Locate the cell with the specified text and output its (X, Y) center coordinate. 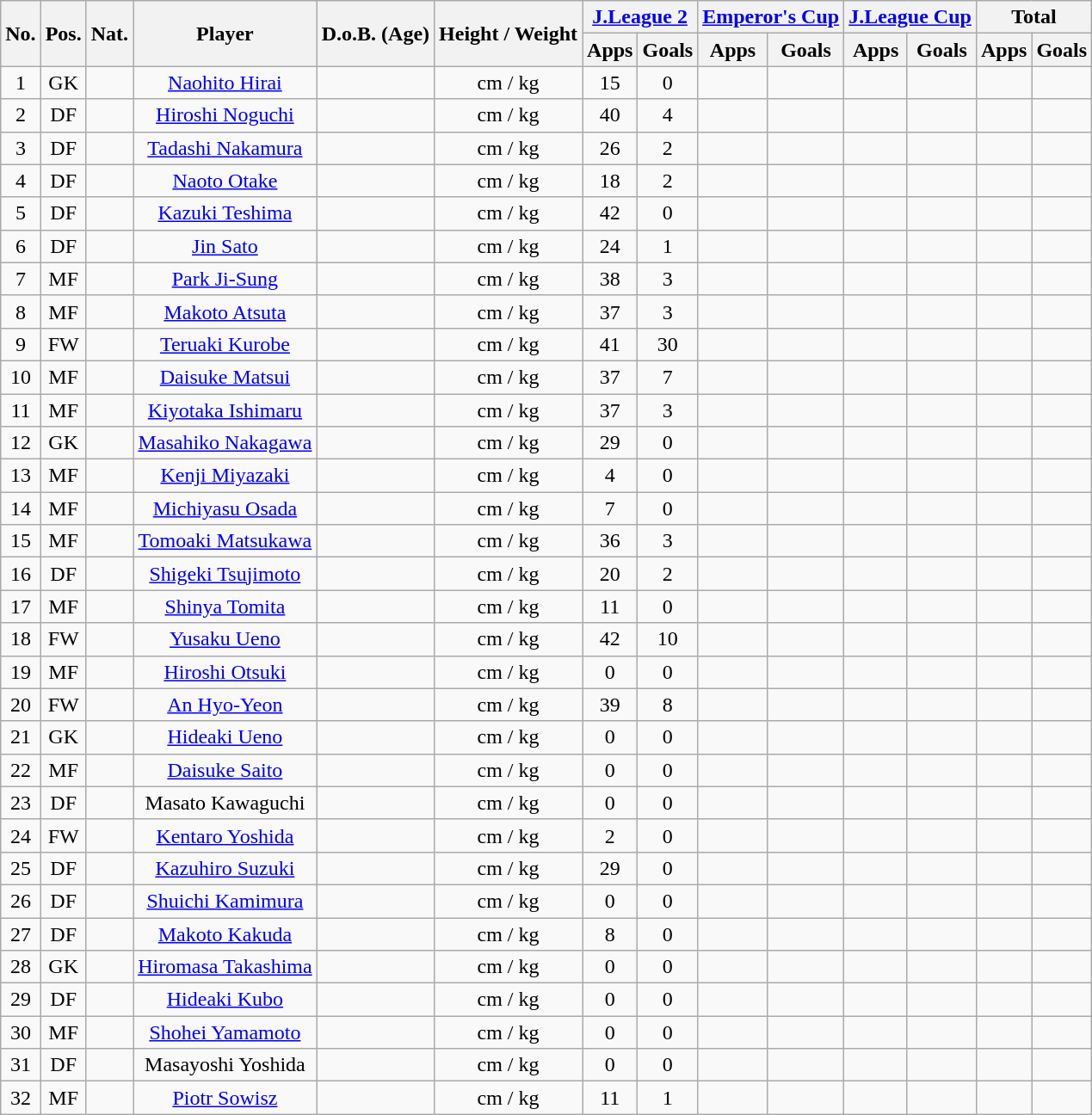
Hideaki Ueno (225, 737)
28 (21, 967)
Pos. (64, 34)
25 (21, 868)
Makoto Atsuta (225, 311)
27 (21, 933)
Hideaki Kubo (225, 1000)
36 (610, 541)
No. (21, 34)
An Hyo-Yeon (225, 705)
Shigeki Tsujimoto (225, 574)
40 (610, 115)
38 (610, 279)
Park Ji-Sung (225, 279)
Shinya Tomita (225, 607)
17 (21, 607)
Kenji Miyazaki (225, 476)
13 (21, 476)
21 (21, 737)
39 (610, 705)
6 (21, 246)
19 (21, 672)
J.League Cup (910, 17)
Teruaki Kurobe (225, 344)
Masato Kawaguchi (225, 803)
Total (1033, 17)
16 (21, 574)
41 (610, 344)
D.o.B. (Age) (375, 34)
Tadashi Nakamura (225, 148)
Player (225, 34)
Naoto Otake (225, 181)
Daisuke Matsui (225, 377)
Makoto Kakuda (225, 933)
12 (21, 443)
Jin Sato (225, 246)
J.League 2 (640, 17)
Hiroshi Noguchi (225, 115)
Emperor's Cup (771, 17)
23 (21, 803)
Tomoaki Matsukawa (225, 541)
Shuichi Kamimura (225, 901)
Michiyasu Osada (225, 508)
Nat. (109, 34)
Hiromasa Takashima (225, 967)
Height / Weight (509, 34)
22 (21, 770)
Kazuki Teshima (225, 213)
Kentaro Yoshida (225, 835)
14 (21, 508)
5 (21, 213)
Yusaku Ueno (225, 639)
32 (21, 1098)
Piotr Sowisz (225, 1098)
Masahiko Nakagawa (225, 443)
Shohei Yamamoto (225, 1032)
31 (21, 1065)
Daisuke Saito (225, 770)
Naohito Hirai (225, 83)
Hiroshi Otsuki (225, 672)
Kazuhiro Suzuki (225, 868)
Kiyotaka Ishimaru (225, 410)
9 (21, 344)
Masayoshi Yoshida (225, 1065)
